Search for the cell housing the specified text and yield its [X, Y] center coordinate. 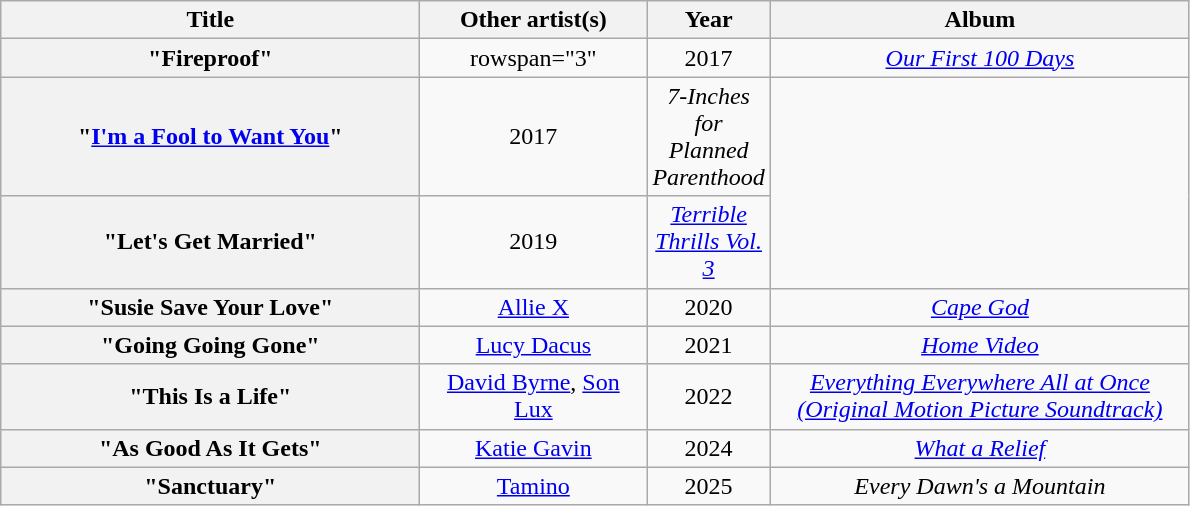
Album [980, 20]
"Going Going Gone" [210, 345]
2019 [534, 242]
Tamino [534, 486]
Terrible Thrills Vol. 3 [708, 242]
Everything Everywhere All at Once (Original Motion Picture Soundtrack) [980, 396]
rowspan="3" [534, 58]
7-Inches for Planned Parenthood [708, 136]
Katie Gavin [534, 448]
2020 [708, 307]
"Sanctuary" [210, 486]
"This Is a Life" [210, 396]
David Byrne, Son Lux [534, 396]
Cape God [980, 307]
Allie X [534, 307]
2025 [708, 486]
2021 [708, 345]
"Let's Get Married" [210, 242]
Year [708, 20]
Title [210, 20]
Home Video [980, 345]
What a Relief [980, 448]
Our First 100 Days [980, 58]
"I'm a Fool to Want You" [210, 136]
Every Dawn's a Mountain [980, 486]
Other artist(s) [534, 20]
"Fireproof" [210, 58]
2024 [708, 448]
"Susie Save Your Love" [210, 307]
"As Good As It Gets" [210, 448]
Lucy Dacus [534, 345]
2022 [708, 396]
